Detect which cell encompasses the target text, then output its (x, y) center coordinate. 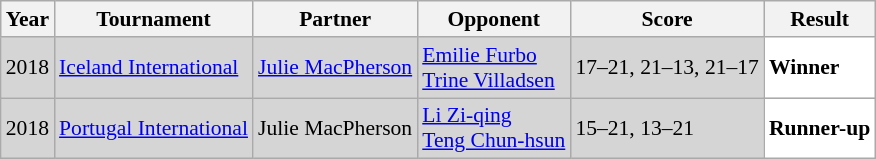
Emilie Furbo Trine Villadsen (494, 68)
Year (28, 19)
15–21, 13–21 (667, 128)
Score (667, 19)
Partner (335, 19)
Li Zi-qing Teng Chun-hsun (494, 128)
17–21, 21–13, 21–17 (667, 68)
Winner (820, 68)
Iceland International (154, 68)
Portugal International (154, 128)
Opponent (494, 19)
Result (820, 19)
Runner-up (820, 128)
Tournament (154, 19)
